Detect which cell encompasses the target text, then output its (X, Y) center coordinate. 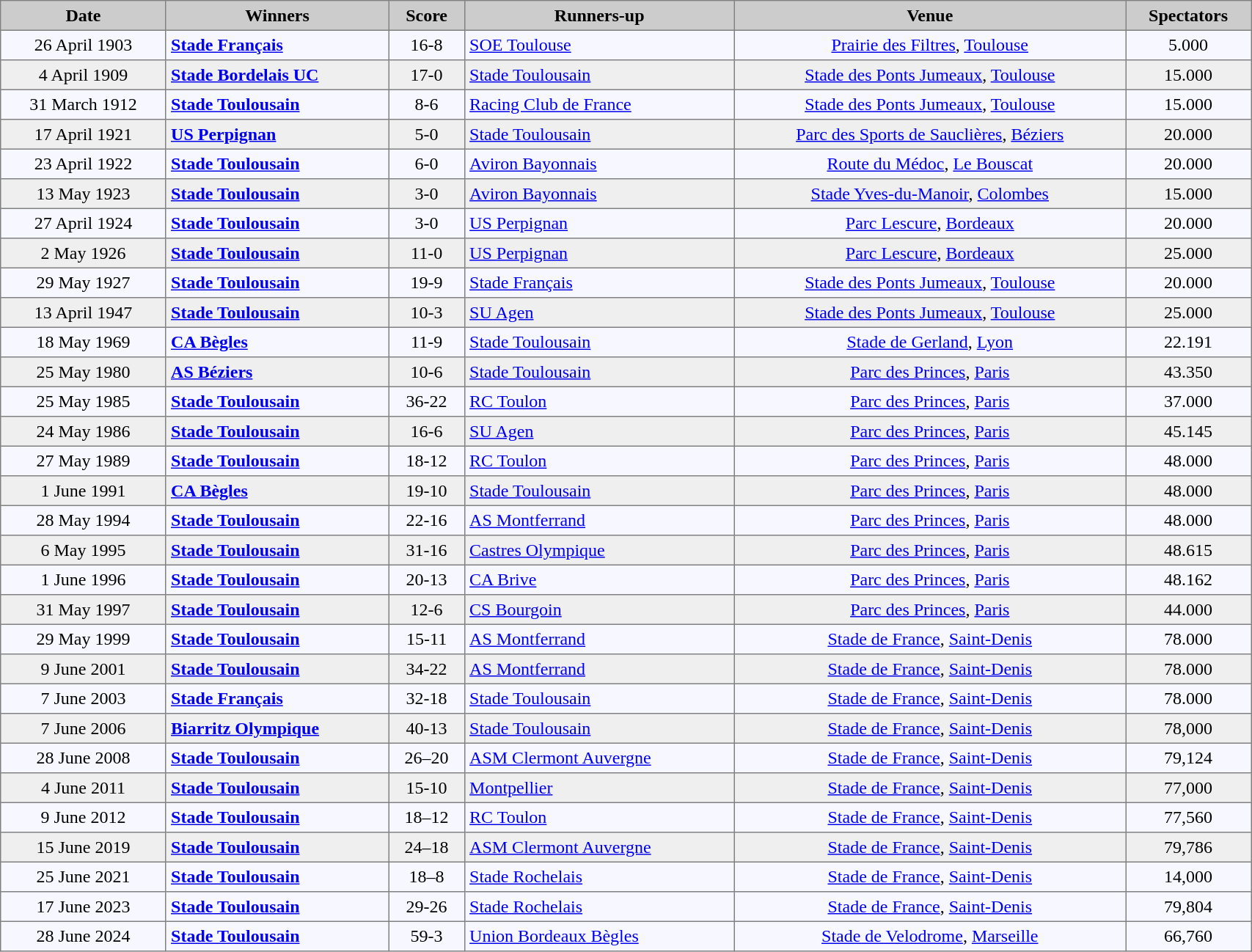
79,124 (1188, 758)
7 June 2006 (84, 728)
6 May 1995 (84, 550)
23 April 1922 (84, 164)
Parc des Sports de Sauclières, Béziers (930, 134)
Venue (930, 15)
78,000 (1188, 728)
17 April 1921 (84, 134)
40-13 (427, 728)
36-22 (427, 401)
Montpellier (599, 788)
15 June 2019 (84, 847)
26 April 1903 (84, 45)
37.000 (1188, 401)
4 June 2011 (84, 788)
31-16 (427, 550)
48.162 (1188, 579)
Racing Club de France (599, 104)
22-16 (427, 520)
31 March 1912 (84, 104)
11-0 (427, 253)
1 June 1996 (84, 579)
Route du Médoc, Le Bouscat (930, 164)
19-10 (427, 491)
Prairie des Filtres, Toulouse (930, 45)
45.145 (1188, 431)
66,760 (1188, 936)
10-3 (427, 312)
8-6 (427, 104)
Biarritz Olympique (277, 728)
5-0 (427, 134)
16-6 (427, 431)
18 May 1969 (84, 342)
18-12 (427, 461)
59-3 (427, 936)
11-9 (427, 342)
CS Bourgoin (599, 609)
18–8 (427, 876)
13 April 1947 (84, 312)
28 May 1994 (84, 520)
12-6 (427, 609)
20-13 (427, 579)
7 June 2003 (84, 698)
9 June 2012 (84, 817)
Runners-up (599, 15)
79,804 (1188, 907)
29 May 1999 (84, 639)
43.350 (1188, 372)
77,000 (1188, 788)
14,000 (1188, 876)
25 June 2021 (84, 876)
1 June 1991 (84, 491)
28 June 2008 (84, 758)
26–20 (427, 758)
Spectators (1188, 15)
19-9 (427, 282)
Stade de Velodrome, Marseille (930, 936)
24–18 (427, 847)
25 May 1985 (84, 401)
28 June 2024 (84, 936)
Winners (277, 15)
31 May 1997 (84, 609)
10-6 (427, 372)
22.191 (1188, 342)
25 May 1980 (84, 372)
44.000 (1188, 609)
Score (427, 15)
29 May 1927 (84, 282)
17 June 2023 (84, 907)
32-18 (427, 698)
24 May 1986 (84, 431)
29-26 (427, 907)
Stade Bordelais UC (277, 75)
Union Bordeaux Bègles (599, 936)
17-0 (427, 75)
18–12 (427, 817)
Castres Olympique (599, 550)
2 May 1926 (84, 253)
9 June 2001 (84, 669)
5.000 (1188, 45)
AS Béziers (277, 372)
13 May 1923 (84, 194)
77,560 (1188, 817)
15-11 (427, 639)
27 May 1989 (84, 461)
Date (84, 15)
6-0 (427, 164)
27 April 1924 (84, 223)
Stade Yves-du-Manoir, Colombes (930, 194)
79,786 (1188, 847)
SOE Toulouse (599, 45)
34-22 (427, 669)
48.615 (1188, 550)
CA Brive (599, 579)
4 April 1909 (84, 75)
16-8 (427, 45)
15-10 (427, 788)
Stade de Gerland, Lyon (930, 342)
